From the cell containing the given text, extract its center point as (x, y) coordinate. 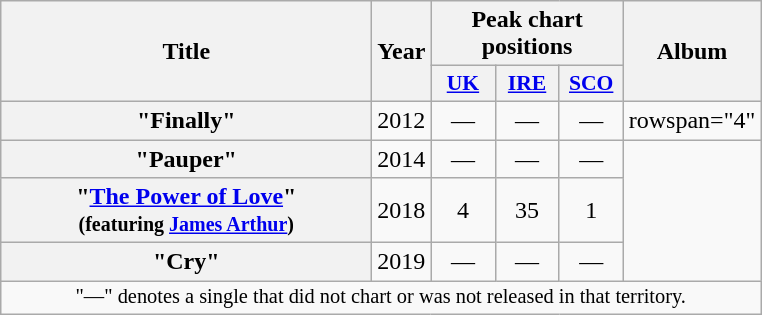
Peak chart positions (527, 34)
35 (527, 210)
UK (463, 84)
Title (186, 52)
2019 (402, 262)
IRE (527, 84)
2012 (402, 120)
"Cry" (186, 262)
2018 (402, 210)
"—" denotes a single that did not chart or was not released in that territory. (381, 298)
1 (591, 210)
Album (692, 52)
rowspan="4" (692, 120)
2014 (402, 159)
4 (463, 210)
Year (402, 52)
SCO (591, 84)
"Finally" (186, 120)
"Pauper" (186, 159)
"The Power of Love" (featuring James Arthur) (186, 210)
